Scan for the cell matching the given text and deliver its [X, Y] coordinate at center. 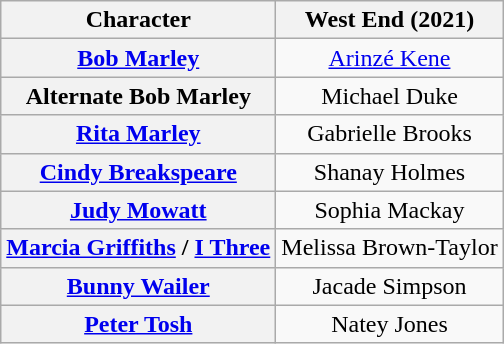
Marcia Griffiths / I Three [138, 248]
Melissa Brown-Taylor [390, 248]
Cindy Breakspeare [138, 172]
Arinzé Kene [390, 58]
Peter Tosh [138, 324]
Bunny Wailer [138, 286]
Rita Marley [138, 134]
Gabrielle Brooks [390, 134]
Shanay Holmes [390, 172]
West End (2021) [390, 20]
Sophia Mackay [390, 210]
Michael Duke [390, 96]
Bob Marley [138, 58]
Character [138, 20]
Alternate Bob Marley [138, 96]
Jacade Simpson [390, 286]
Judy Mowatt [138, 210]
Natey Jones [390, 324]
